Find where the given text appears and provide that cell's center as [x, y] coordinate. 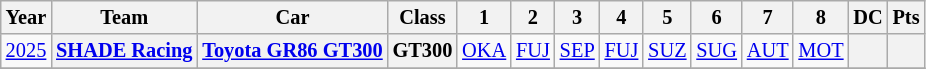
Toyota GR86 GT300 [292, 51]
SUZ [667, 51]
DC [868, 17]
Car [292, 17]
2 [533, 17]
MOT [820, 51]
5 [667, 17]
OKA [484, 51]
7 [768, 17]
3 [578, 17]
SHADE Racing [124, 51]
Pts [906, 17]
SUG [716, 51]
1 [484, 17]
2025 [26, 51]
Team [124, 17]
6 [716, 17]
Year [26, 17]
8 [820, 17]
AUT [768, 51]
GT300 [423, 51]
SEP [578, 51]
4 [622, 17]
Class [423, 17]
